Search for the cell housing the specified text and yield its (X, Y) center coordinate. 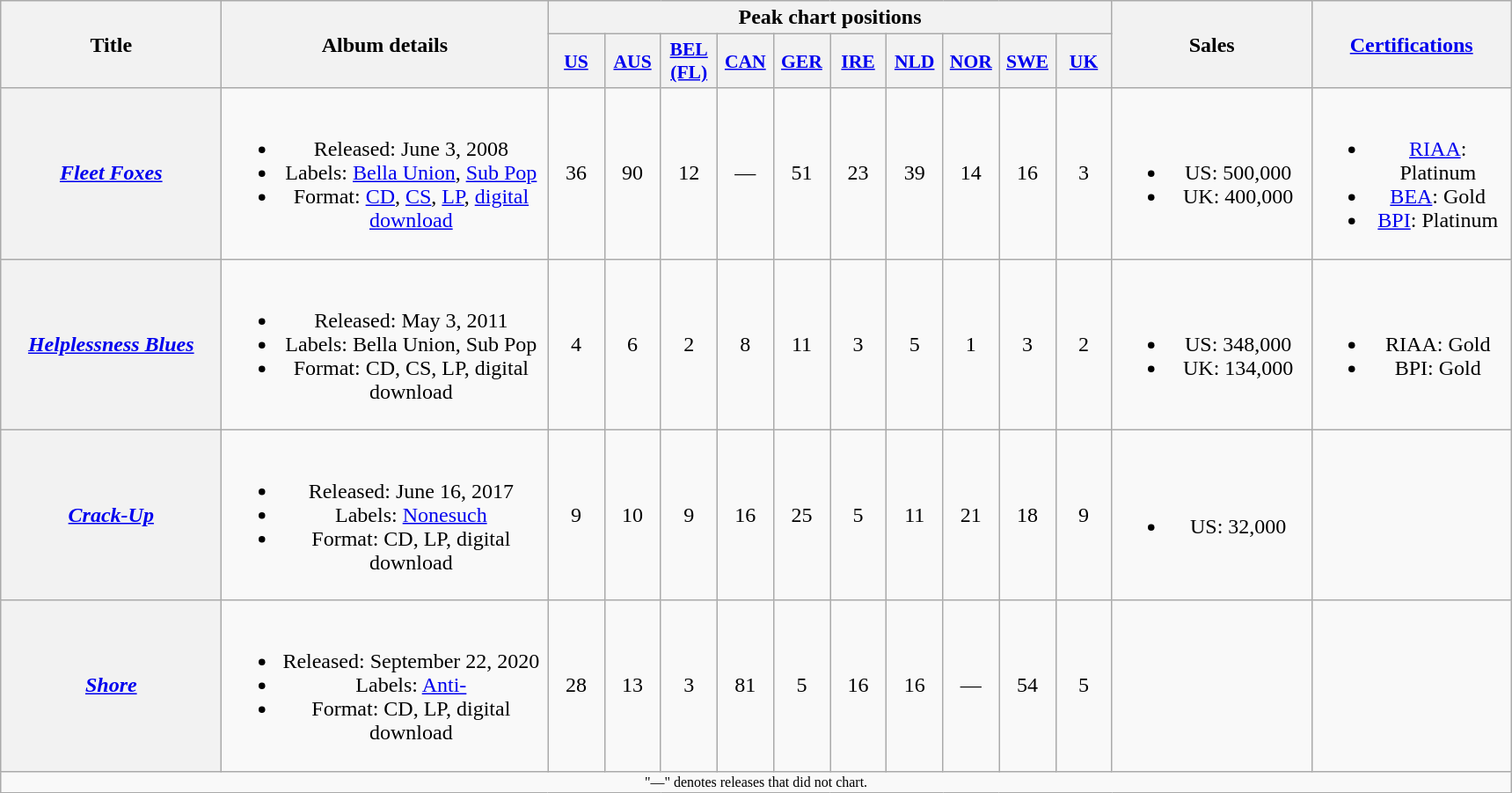
12 (689, 173)
Released: June 16, 2017Labels: NonesuchFormat: CD, LP, digital download (385, 515)
Peak chart positions (830, 18)
Certifications (1411, 44)
US: 500,000UK: 400,000 (1212, 173)
Album details (385, 44)
13 (632, 686)
8 (745, 344)
SWE (1027, 62)
14 (971, 173)
NLD (915, 62)
39 (915, 173)
21 (971, 515)
RIAA: PlatinumBEA: GoldBPI: Platinum (1411, 173)
Released: May 3, 2011Labels: Bella Union, Sub PopFormat: CD, CS, LP, digital download (385, 344)
GER (801, 62)
Sales (1212, 44)
RIAA: GoldBPI: Gold (1411, 344)
Released: September 22, 2020Labels: Anti-Format: CD, LP, digital download (385, 686)
US (576, 62)
Helplessness Blues (111, 344)
Released: June 3, 2008Labels: Bella Union, Sub PopFormat: CD, CS, LP, digital download (385, 173)
US: 348,000UK: 134,000 (1212, 344)
10 (632, 515)
Shore (111, 686)
36 (576, 173)
AUS (632, 62)
Title (111, 44)
IRE (858, 62)
BEL(FL) (689, 62)
25 (801, 515)
54 (1027, 686)
UK (1084, 62)
18 (1027, 515)
81 (745, 686)
28 (576, 686)
US: 32,000 (1212, 515)
1 (971, 344)
51 (801, 173)
"—" denotes releases that did not chart. (756, 782)
CAN (745, 62)
90 (632, 173)
Crack-Up (111, 515)
Fleet Foxes (111, 173)
23 (858, 173)
NOR (971, 62)
4 (576, 344)
6 (632, 344)
